From the cell containing the given text, extract its center point as [x, y] coordinate. 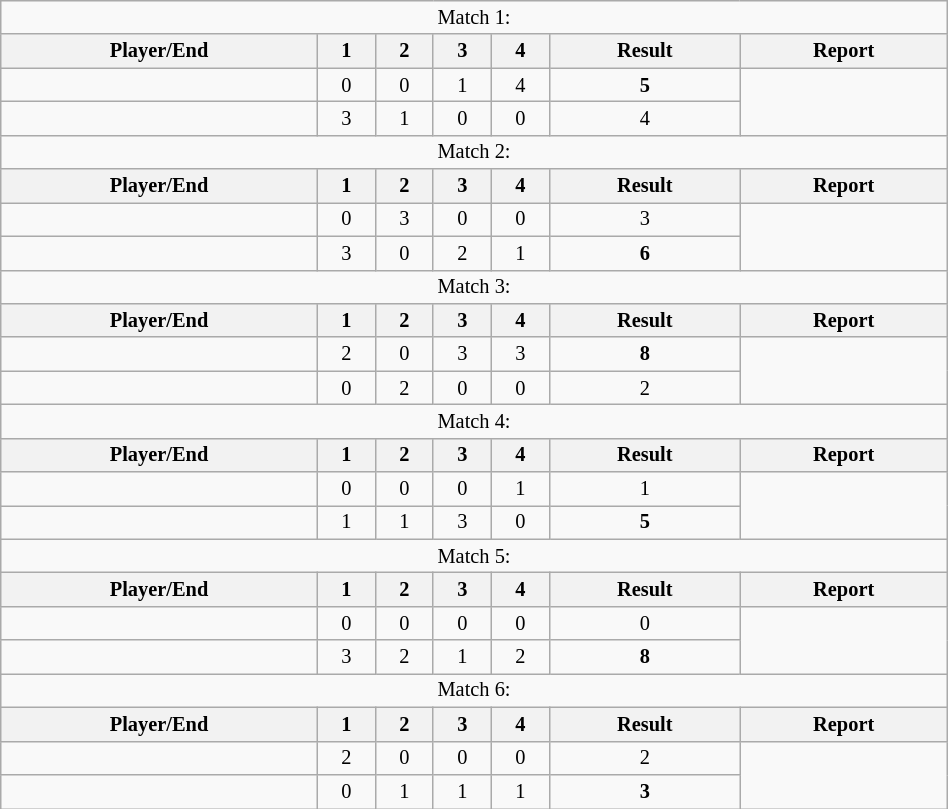
Match 6: [474, 690]
Match 4: [474, 421]
Match 5: [474, 556]
6 [644, 253]
Match 1: [474, 17]
Match 2: [474, 152]
Match 3: [474, 287]
